Scan for the cell matching the given text and deliver its (X, Y) coordinate at center. 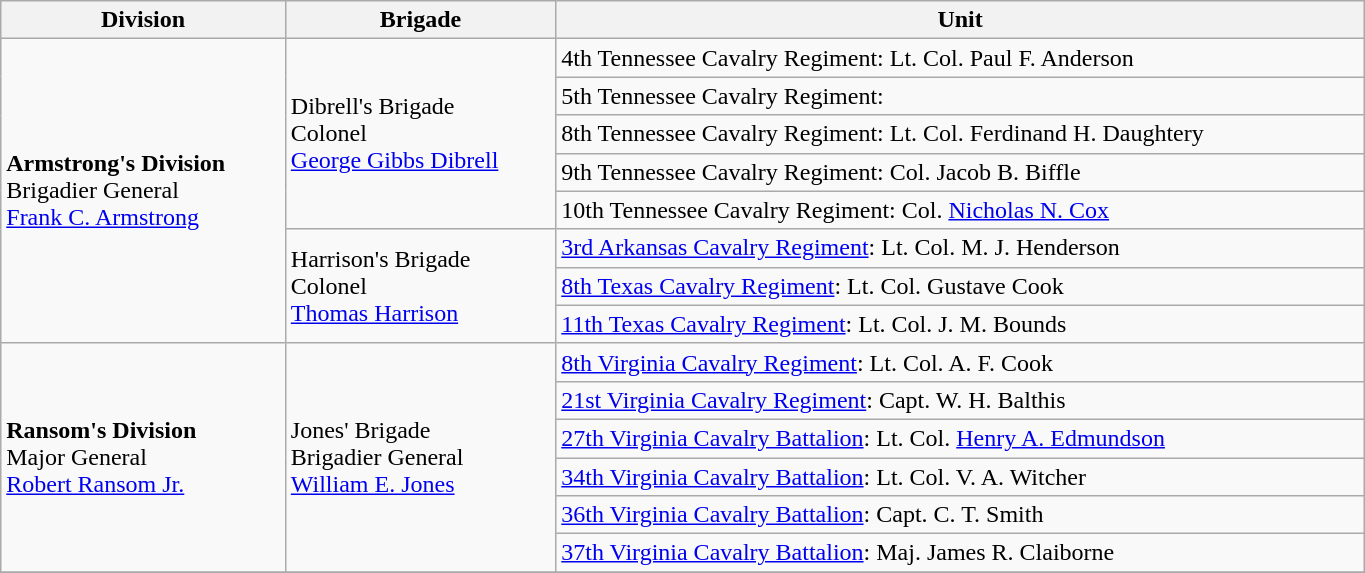
Ransom's DivisionMajor GeneralRobert Ransom Jr. (144, 457)
4th Tennessee Cavalry Regiment: Lt. Col. Paul F. Anderson (960, 58)
5th Tennessee Cavalry Regiment: (960, 96)
Armstrong's DivisionBrigadier GeneralFrank C. Armstrong (144, 191)
Unit (960, 20)
8th Texas Cavalry Regiment: Lt. Col. Gustave Cook (960, 286)
Brigade (420, 20)
27th Virginia Cavalry Battalion: Lt. Col. Henry A. Edmundson (960, 438)
Harrison's BrigadeColonelThomas Harrison (420, 286)
9th Tennessee Cavalry Regiment: Col. Jacob B. Biffle (960, 172)
Dibrell's BrigadeColonelGeorge Gibbs Dibrell (420, 134)
21st Virginia Cavalry Regiment: Capt. W. H. Balthis (960, 400)
11th Texas Cavalry Regiment: Lt. Col. J. M. Bounds (960, 324)
34th Virginia Cavalry Battalion: Lt. Col. V. A. Witcher (960, 477)
3rd Arkansas Cavalry Regiment: Lt. Col. M. J. Henderson (960, 248)
8th Virginia Cavalry Regiment: Lt. Col. A. F. Cook (960, 362)
37th Virginia Cavalry Battalion: Maj. James R. Claiborne (960, 553)
36th Virginia Cavalry Battalion: Capt. C. T. Smith (960, 515)
Division (144, 20)
10th Tennessee Cavalry Regiment: Col. Nicholas N. Cox (960, 210)
8th Tennessee Cavalry Regiment: Lt. Col. Ferdinand H. Daughtery (960, 134)
Jones' BrigadeBrigadier GeneralWilliam E. Jones (420, 457)
